Locate the cell with the specified text and output its (x, y) center coordinate. 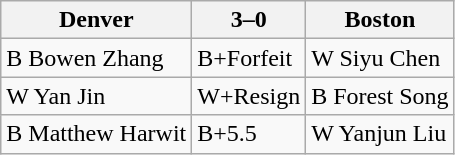
3–0 (249, 20)
B Bowen Zhang (96, 58)
B+5.5 (249, 134)
W Yanjun Liu (380, 134)
W Yan Jin (96, 96)
B Matthew Harwit (96, 134)
W Siyu Chen (380, 58)
W+Resign (249, 96)
B Forest Song (380, 96)
Boston (380, 20)
B+Forfeit (249, 58)
Denver (96, 20)
